Output the [x, y] coordinate of the center of the cell containing the given text.  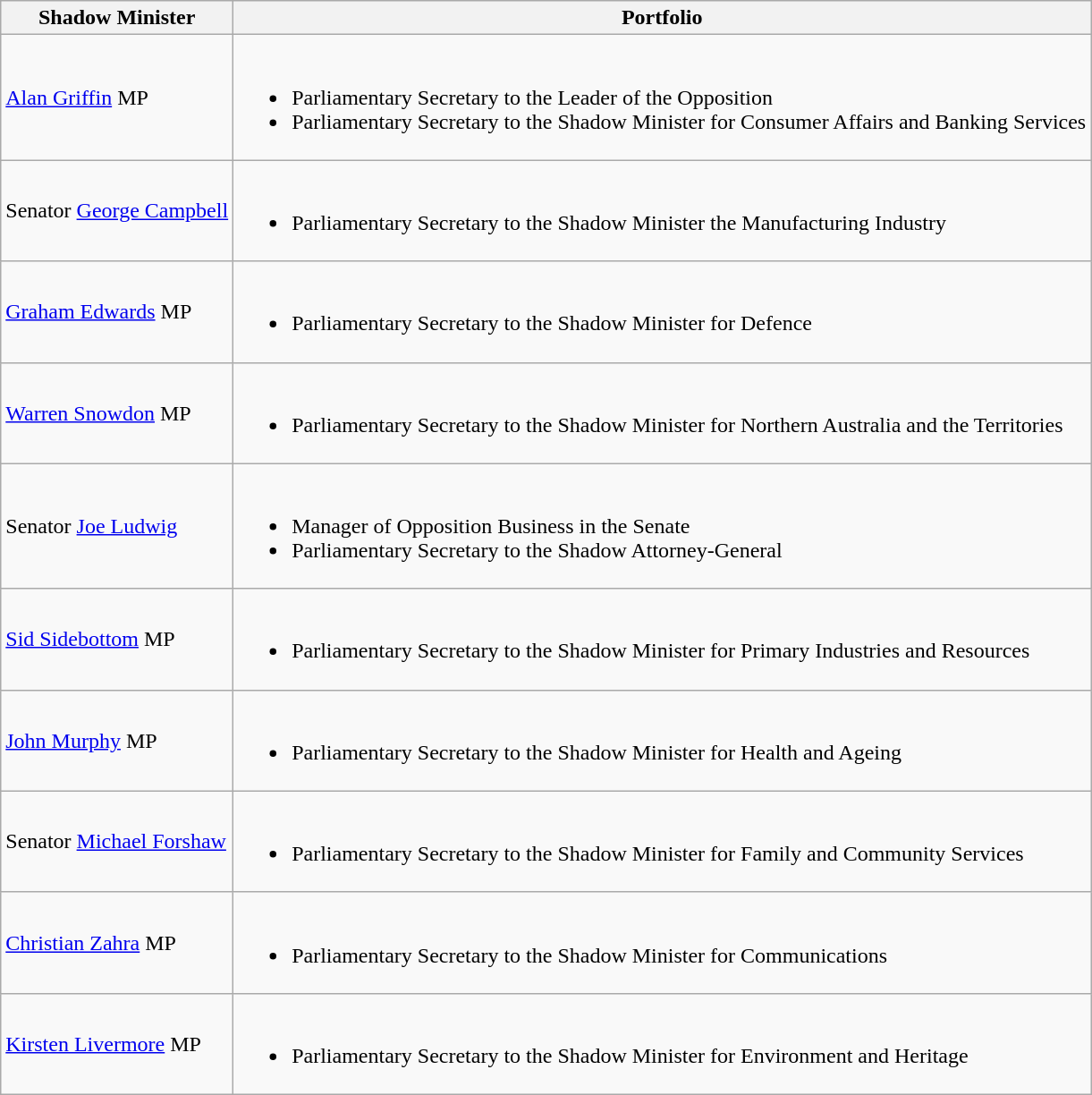
Warren Snowdon MP [117, 413]
Parliamentary Secretary to the Shadow Minister for Primary Industries and Resources [662, 639]
Senator Joe Ludwig [117, 526]
Parliamentary Secretary to the Shadow Minister for Environment and Heritage [662, 1043]
Parliamentary Secretary to the Leader of the OppositionParliamentary Secretary to the Shadow Minister for Consumer Affairs and Banking Services [662, 98]
Alan Griffin MP [117, 98]
Christian Zahra MP [117, 943]
Parliamentary Secretary to the Shadow Minister the Manufacturing Industry [662, 211]
Parliamentary Secretary to the Shadow Minister for Family and Community Services [662, 841]
Shadow Minister [117, 18]
Kirsten Livermore MP [117, 1043]
Graham Edwards MP [117, 311]
Parliamentary Secretary to the Shadow Minister for Northern Australia and the Territories [662, 413]
Portfolio [662, 18]
Parliamentary Secretary to the Shadow Minister for Defence [662, 311]
Parliamentary Secretary to the Shadow Minister for Communications [662, 943]
Sid Sidebottom MP [117, 639]
Senator Michael Forshaw [117, 841]
Parliamentary Secretary to the Shadow Minister for Health and Ageing [662, 741]
Manager of Opposition Business in the SenateParliamentary Secretary to the Shadow Attorney-General [662, 526]
John Murphy MP [117, 741]
Senator George Campbell [117, 211]
